Detect which cell encompasses the target text, then output its [X, Y] center coordinate. 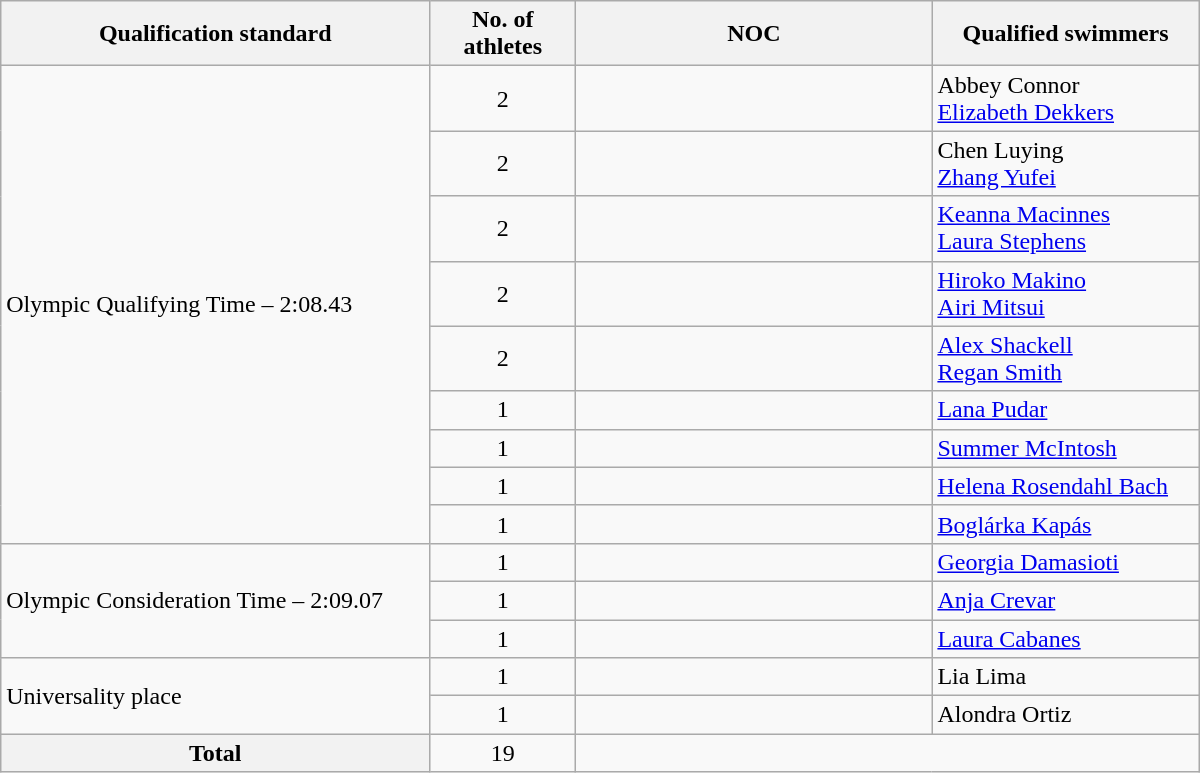
Georgia Damasioti [1066, 562]
Universality place [216, 696]
19 [503, 753]
Anja Crevar [1066, 600]
Laura Cabanes [1066, 639]
Helena Rosendahl Bach [1066, 486]
Lia Lima [1066, 677]
Abbey ConnorElizabeth Dekkers [1066, 98]
Qualified swimmers [1066, 34]
Boglárka Kapás [1066, 524]
Chen LuyingZhang Yufei [1066, 164]
Alondra Ortiz [1066, 715]
Alex ShackellRegan Smith [1066, 358]
Total [216, 753]
Lana Pudar [1066, 410]
No. of athletes [503, 34]
Keanna MacinnesLaura Stephens [1066, 228]
Olympic Consideration Time – 2:09.07 [216, 600]
Olympic Qualifying Time – 2:08.43 [216, 305]
Summer McIntosh [1066, 448]
NOC [754, 34]
Hiroko MakinoAiri Mitsui [1066, 294]
Qualification standard [216, 34]
